Scan for the cell matching the given text and deliver its (X, Y) coordinate at center. 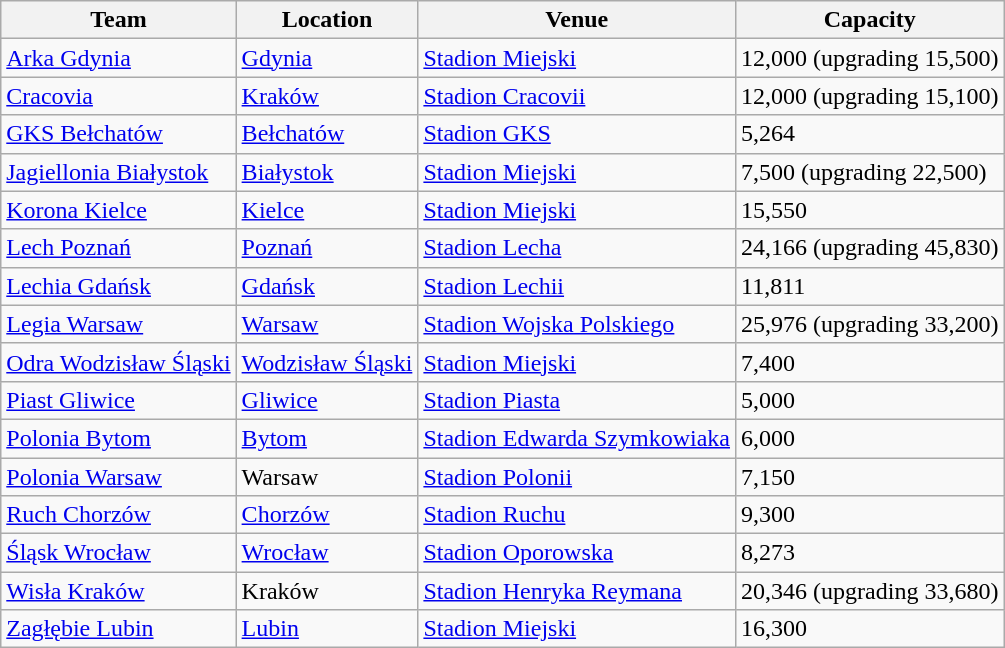
6,000 (870, 438)
25,976 (upgrading 33,200) (870, 324)
Arka Gdynia (118, 58)
Kielce (327, 210)
GKS Bełchatów (118, 134)
9,300 (870, 515)
Gdańsk (327, 286)
12,000 (upgrading 15,100) (870, 96)
Wrocław (327, 553)
Polonia Warsaw (118, 477)
7,400 (870, 362)
15,550 (870, 210)
Venue (577, 20)
Stadion Henryka Reymana (577, 591)
Stadion Piasta (577, 400)
5,000 (870, 400)
Stadion Wojska Polskiego (577, 324)
Lech Poznań (118, 248)
Stadion Lechii (577, 286)
Stadion Ruchu (577, 515)
Piast Gliwice (118, 400)
Polonia Bytom (118, 438)
Stadion Edwarda Szymkowiaka (577, 438)
Białystok (327, 172)
Odra Wodzisław Śląski (118, 362)
24,166 (upgrading 45,830) (870, 248)
Stadion Oporowska (577, 553)
Bytom (327, 438)
Stadion Lecha (577, 248)
Gliwice (327, 400)
Poznań (327, 248)
7,150 (870, 477)
7,500 (upgrading 22,500) (870, 172)
Stadion GKS (577, 134)
Chorzów (327, 515)
20,346 (upgrading 33,680) (870, 591)
Legia Warsaw (118, 324)
Bełchatów (327, 134)
Wisła Kraków (118, 591)
Zagłębie Lubin (118, 629)
Ruch Chorzów (118, 515)
Team (118, 20)
Lubin (327, 629)
Lechia Gdańsk (118, 286)
16,300 (870, 629)
Korona Kielce (118, 210)
5,264 (870, 134)
Śląsk Wrocław (118, 553)
Stadion Polonii (577, 477)
Stadion Cracovii (577, 96)
Cracovia (118, 96)
Wodzisław Śląski (327, 362)
Gdynia (327, 58)
8,273 (870, 553)
Capacity (870, 20)
12,000 (upgrading 15,500) (870, 58)
11,811 (870, 286)
Location (327, 20)
Jagiellonia Białystok (118, 172)
